Provide the [x, y] coordinate of the cell's center where the given text is located.  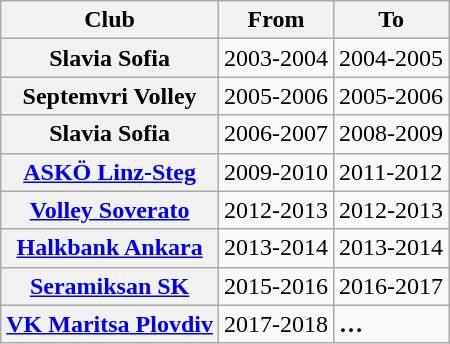
2016-2017 [392, 286]
2006-2007 [276, 134]
2017-2018 [276, 324]
2003-2004 [276, 58]
2009-2010 [276, 172]
ASKÖ Linz-Steg [110, 172]
2004-2005 [392, 58]
Halkbank Ankara [110, 248]
2011-2012 [392, 172]
… [392, 324]
From [276, 20]
Volley Soverato [110, 210]
2015-2016 [276, 286]
Club [110, 20]
To [392, 20]
Septemvri Volley [110, 96]
Seramiksan SK [110, 286]
2008-2009 [392, 134]
VK Maritsa Plovdiv [110, 324]
